Return the (x, y) coordinate for the center point of the cell that contains the specified text.  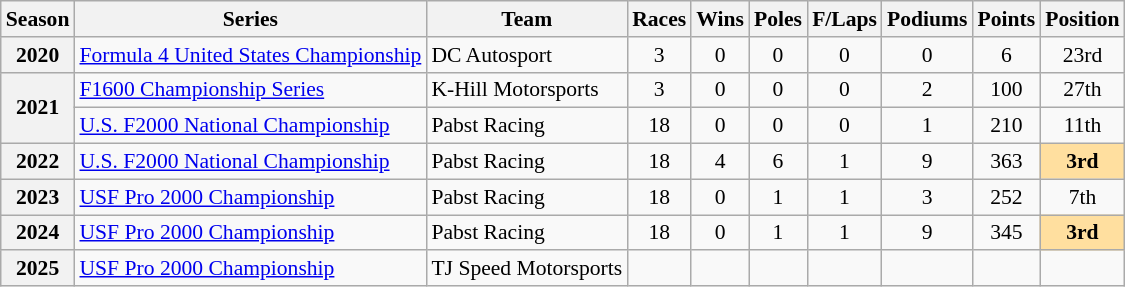
27th (1082, 90)
Formula 4 United States Championship (250, 55)
Series (250, 19)
363 (1006, 162)
Podiums (928, 19)
Wins (720, 19)
Position (1082, 19)
2024 (38, 233)
2023 (38, 197)
Races (659, 19)
2 (928, 90)
100 (1006, 90)
Team (526, 19)
252 (1006, 197)
2025 (38, 269)
Poles (778, 19)
DC Autosport (526, 55)
Season (38, 19)
7th (1082, 197)
4 (720, 162)
Points (1006, 19)
F/Laps (844, 19)
F1600 Championship Series (250, 90)
K-Hill Motorsports (526, 90)
345 (1006, 233)
23rd (1082, 55)
210 (1006, 126)
2021 (38, 108)
TJ Speed Motorsports (526, 269)
11th (1082, 126)
2022 (38, 162)
2020 (38, 55)
